From the cell containing the given text, extract its center point as [x, y] coordinate. 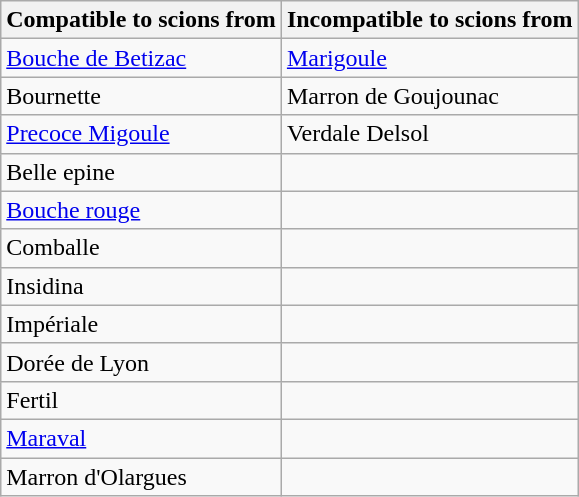
Marron de Goujounac [430, 96]
Marigoule [430, 58]
Compatible to scions from [142, 20]
Bournette [142, 96]
Marron d'Olargues [142, 477]
Precoce Migoule [142, 134]
Impériale [142, 324]
Belle epine [142, 172]
Verdale Delsol [430, 134]
Maraval [142, 438]
Comballe [142, 248]
Fertil [142, 400]
Dorée de Lyon [142, 362]
Insidina [142, 286]
Bouche rouge [142, 210]
Incompatible to scions from [430, 20]
Bouche de Betizac [142, 58]
